From the cell containing the given text, extract its center point as (x, y) coordinate. 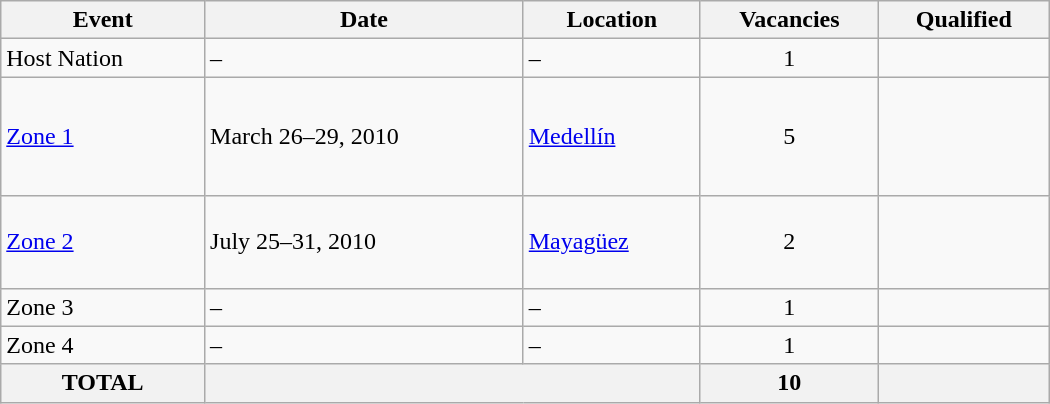
Vacancies (789, 20)
TOTAL (103, 383)
Event (103, 20)
Zone 2 (103, 242)
5 (789, 136)
July 25–31, 2010 (364, 242)
Zone 3 (103, 307)
Host Nation (103, 58)
Date (364, 20)
Zone 4 (103, 345)
2 (789, 242)
Medellín (612, 136)
Mayagüez (612, 242)
March 26–29, 2010 (364, 136)
Zone 1 (103, 136)
10 (789, 383)
Qualified (964, 20)
Location (612, 20)
